Detect which cell encompasses the target text, then output its [x, y] center coordinate. 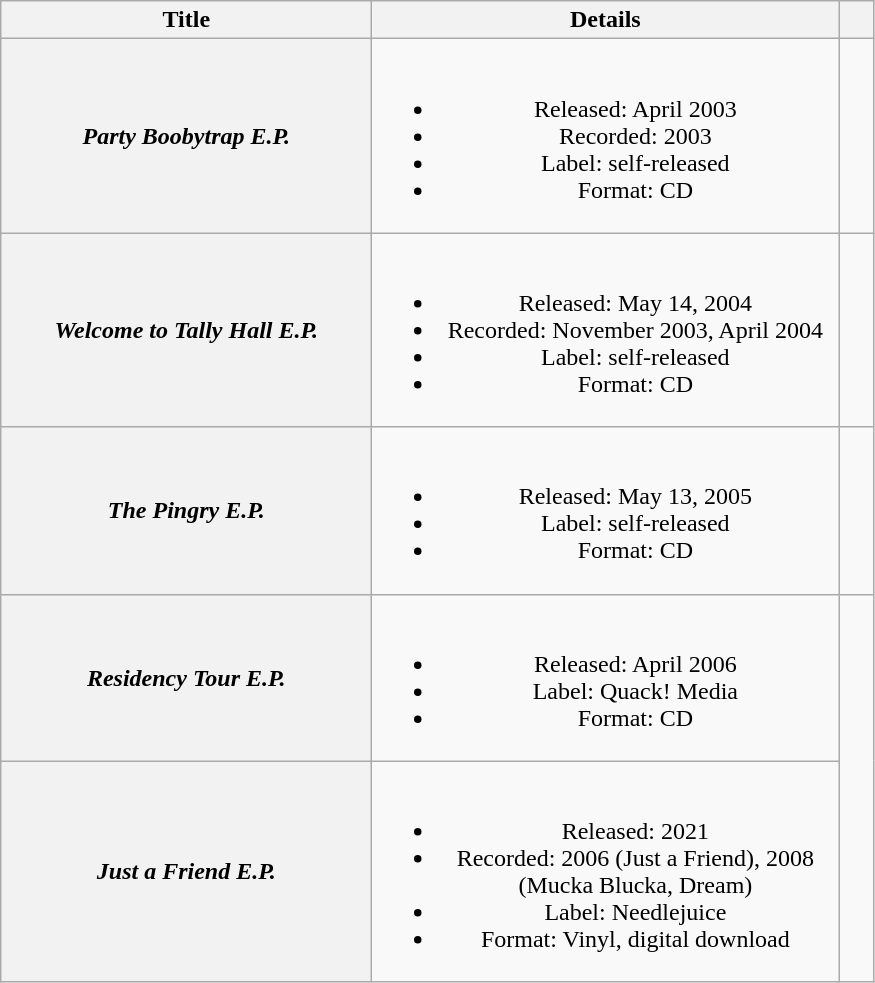
Released: April 2006Label: Quack! MediaFormat: CD [606, 678]
Released: 2021Recorded: 2006 (Just a Friend), 2008 (Mucka Blucka, Dream)Label: NeedlejuiceFormat: Vinyl, digital download [606, 872]
Title [186, 20]
The Pingry E.P. [186, 510]
Details [606, 20]
Welcome to Tally Hall E.P. [186, 330]
Residency Tour E.P. [186, 678]
Released: May 14, 2004Recorded: November 2003, April 2004Label: self-releasedFormat: CD [606, 330]
Party Boobytrap E.P. [186, 136]
Just a Friend E.P. [186, 872]
Released: April 2003Recorded: 2003Label: self-releasedFormat: CD [606, 136]
Released: May 13, 2005Label: self-releasedFormat: CD [606, 510]
